Detect which cell encompasses the target text, then output its (x, y) center coordinate. 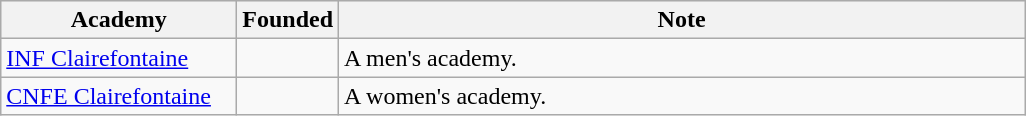
INF Clairefontaine (119, 58)
CNFE Clairefontaine (119, 96)
Note (682, 20)
A women's academy. (682, 96)
A men's academy. (682, 58)
Founded (288, 20)
Academy (119, 20)
